Provide the (X, Y) coordinate of the cell's center where the given text is located.  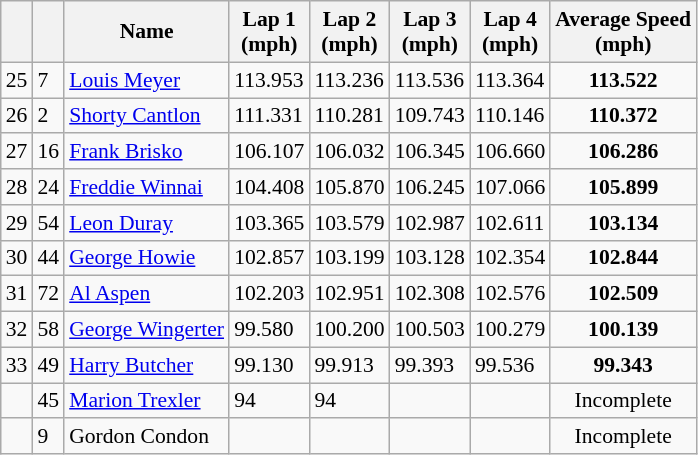
26 (17, 116)
102.987 (430, 223)
45 (48, 401)
Shorty Cantlon (146, 116)
99.580 (269, 330)
106.660 (510, 152)
109.743 (430, 116)
110.372 (623, 116)
113.953 (269, 80)
106.286 (623, 152)
110.146 (510, 116)
102.844 (623, 258)
54 (48, 223)
100.200 (349, 330)
33 (17, 365)
44 (48, 258)
28 (17, 187)
102.951 (349, 294)
102.354 (510, 258)
100.139 (623, 330)
Marion Trexler (146, 401)
99.536 (510, 365)
99.343 (623, 365)
25 (17, 80)
29 (17, 223)
Lap 4(mph) (510, 32)
103.365 (269, 223)
103.134 (623, 223)
102.576 (510, 294)
99.913 (349, 365)
Gordon Condon (146, 437)
107.066 (510, 187)
113.536 (430, 80)
32 (17, 330)
2 (48, 116)
99.393 (430, 365)
Name (146, 32)
105.899 (623, 187)
Lap 2(mph) (349, 32)
106.245 (430, 187)
72 (48, 294)
49 (48, 365)
111.331 (269, 116)
102.857 (269, 258)
Average Speed(mph) (623, 32)
24 (48, 187)
113.364 (510, 80)
Harry Butcher (146, 365)
102.308 (430, 294)
Lap 1(mph) (269, 32)
31 (17, 294)
Al Aspen (146, 294)
102.611 (510, 223)
106.032 (349, 152)
27 (17, 152)
105.870 (349, 187)
7 (48, 80)
99.130 (269, 365)
100.279 (510, 330)
58 (48, 330)
102.509 (623, 294)
106.107 (269, 152)
30 (17, 258)
Freddie Winnai (146, 187)
106.345 (430, 152)
16 (48, 152)
103.128 (430, 258)
102.203 (269, 294)
113.522 (623, 80)
104.408 (269, 187)
Leon Duray (146, 223)
George Howie (146, 258)
George Wingerter (146, 330)
Lap 3(mph) (430, 32)
Frank Brisko (146, 152)
9 (48, 437)
110.281 (349, 116)
100.503 (430, 330)
103.579 (349, 223)
103.199 (349, 258)
Louis Meyer (146, 80)
113.236 (349, 80)
